Scan for the cell matching the given text and deliver its (x, y) coordinate at center. 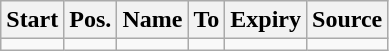
Name (152, 20)
Pos. (90, 20)
Start (32, 20)
Expiry (266, 20)
To (206, 20)
Source (348, 20)
